Search for the cell housing the specified text and yield its [x, y] center coordinate. 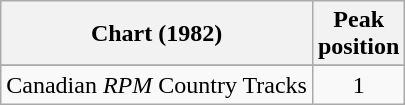
Peakposition [358, 34]
1 [358, 85]
Canadian RPM Country Tracks [157, 85]
Chart (1982) [157, 34]
